Detect which cell encompasses the target text, then output its (x, y) center coordinate. 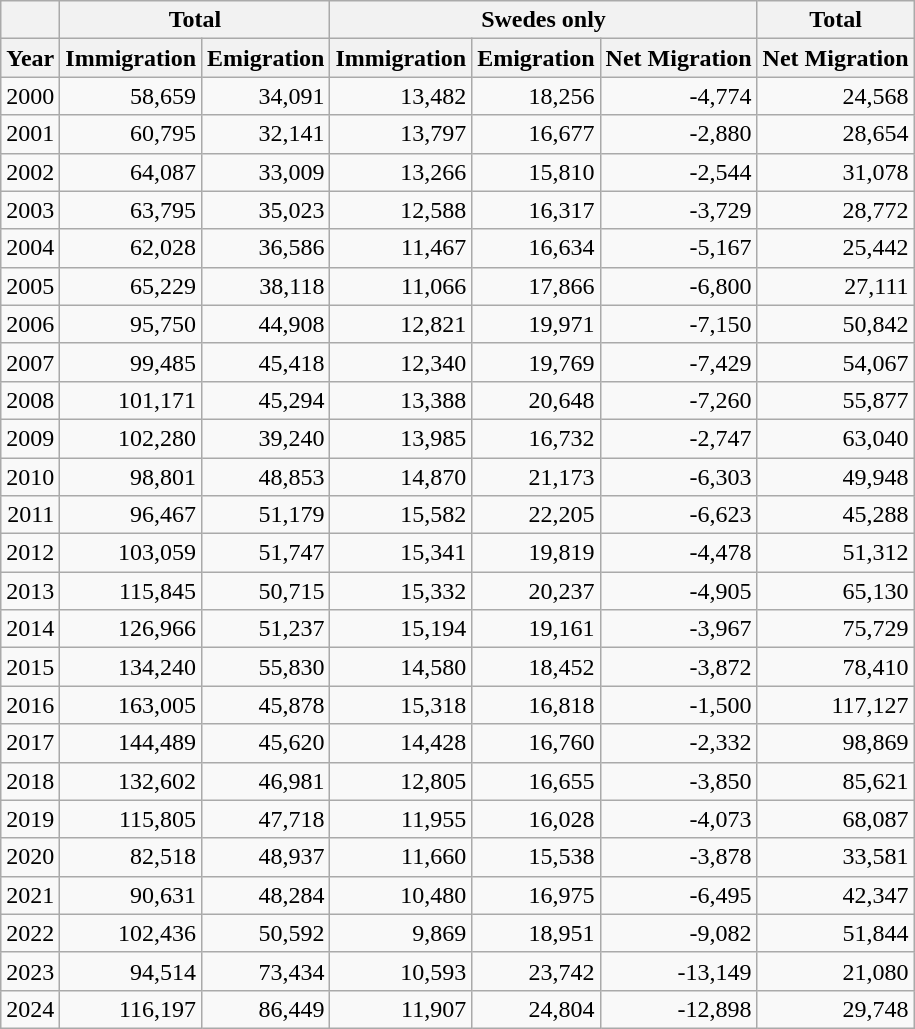
48,284 (266, 895)
-3,878 (678, 857)
102,436 (131, 933)
10,480 (401, 895)
16,975 (536, 895)
25,442 (836, 248)
-1,500 (678, 705)
45,294 (266, 400)
2014 (30, 629)
-4,073 (678, 819)
47,718 (266, 819)
2011 (30, 515)
16,818 (536, 705)
28,772 (836, 210)
15,538 (536, 857)
15,810 (536, 172)
2005 (30, 286)
-2,747 (678, 438)
19,971 (536, 324)
32,141 (266, 134)
18,256 (536, 96)
51,179 (266, 515)
29,748 (836, 1009)
94,514 (131, 971)
98,801 (131, 477)
9,869 (401, 933)
60,795 (131, 134)
48,853 (266, 477)
16,655 (536, 781)
2007 (30, 362)
2022 (30, 933)
-5,167 (678, 248)
-4,774 (678, 96)
11,955 (401, 819)
18,951 (536, 933)
20,237 (536, 591)
Swedes only (544, 20)
28,654 (836, 134)
2020 (30, 857)
13,797 (401, 134)
24,804 (536, 1009)
65,229 (131, 286)
2004 (30, 248)
2024 (30, 1009)
51,237 (266, 629)
-3,850 (678, 781)
132,602 (131, 781)
33,581 (836, 857)
-4,905 (678, 591)
12,340 (401, 362)
-2,332 (678, 743)
14,428 (401, 743)
2008 (30, 400)
14,580 (401, 667)
13,388 (401, 400)
17,866 (536, 286)
20,648 (536, 400)
-6,800 (678, 286)
55,830 (266, 667)
36,586 (266, 248)
-2,880 (678, 134)
115,845 (131, 591)
51,312 (836, 553)
50,842 (836, 324)
63,795 (131, 210)
Year (30, 58)
11,066 (401, 286)
15,318 (401, 705)
13,482 (401, 96)
23,742 (536, 971)
38,118 (266, 286)
15,332 (401, 591)
86,449 (266, 1009)
13,266 (401, 172)
2002 (30, 172)
102,280 (131, 438)
-7,260 (678, 400)
99,485 (131, 362)
22,205 (536, 515)
-13,149 (678, 971)
16,634 (536, 248)
2015 (30, 667)
2009 (30, 438)
2010 (30, 477)
48,937 (266, 857)
2006 (30, 324)
-6,623 (678, 515)
12,805 (401, 781)
19,769 (536, 362)
126,966 (131, 629)
14,870 (401, 477)
-7,150 (678, 324)
-6,495 (678, 895)
-9,082 (678, 933)
96,467 (131, 515)
103,059 (131, 553)
11,907 (401, 1009)
2000 (30, 96)
15,194 (401, 629)
16,317 (536, 210)
115,805 (131, 819)
2017 (30, 743)
39,240 (266, 438)
16,732 (536, 438)
2012 (30, 553)
35,023 (266, 210)
21,173 (536, 477)
75,729 (836, 629)
51,844 (836, 933)
-2,544 (678, 172)
12,588 (401, 210)
11,467 (401, 248)
33,009 (266, 172)
2019 (30, 819)
82,518 (131, 857)
54,067 (836, 362)
62,028 (131, 248)
95,750 (131, 324)
78,410 (836, 667)
64,087 (131, 172)
45,620 (266, 743)
16,677 (536, 134)
45,418 (266, 362)
24,568 (836, 96)
15,582 (401, 515)
2018 (30, 781)
46,981 (266, 781)
144,489 (131, 743)
-3,872 (678, 667)
42,347 (836, 895)
16,760 (536, 743)
-12,898 (678, 1009)
-3,729 (678, 210)
-7,429 (678, 362)
58,659 (131, 96)
117,127 (836, 705)
-4,478 (678, 553)
45,878 (266, 705)
116,197 (131, 1009)
34,091 (266, 96)
2016 (30, 705)
16,028 (536, 819)
18,452 (536, 667)
2021 (30, 895)
68,087 (836, 819)
31,078 (836, 172)
45,288 (836, 515)
10,593 (401, 971)
50,592 (266, 933)
15,341 (401, 553)
98,869 (836, 743)
55,877 (836, 400)
90,631 (131, 895)
134,240 (131, 667)
101,171 (131, 400)
49,948 (836, 477)
65,130 (836, 591)
19,819 (536, 553)
63,040 (836, 438)
73,434 (266, 971)
44,908 (266, 324)
2023 (30, 971)
13,985 (401, 438)
19,161 (536, 629)
12,821 (401, 324)
11,660 (401, 857)
50,715 (266, 591)
2013 (30, 591)
85,621 (836, 781)
21,080 (836, 971)
2003 (30, 210)
163,005 (131, 705)
-3,967 (678, 629)
2001 (30, 134)
27,111 (836, 286)
51,747 (266, 553)
-6,303 (678, 477)
